Extract the (X, Y) coordinate from the center of the cell holding the provided text.  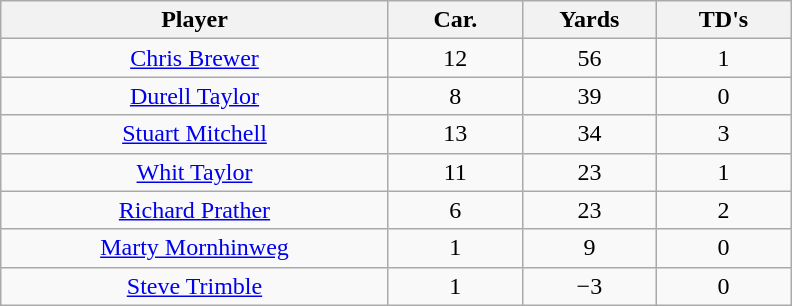
Chris Brewer (194, 58)
−3 (589, 286)
34 (589, 134)
Yards (589, 20)
13 (455, 134)
Durell Taylor (194, 96)
56 (589, 58)
6 (455, 210)
9 (589, 248)
Car. (455, 20)
11 (455, 172)
8 (455, 96)
39 (589, 96)
Stuart Mitchell (194, 134)
2 (723, 210)
TD's (723, 20)
3 (723, 134)
Marty Mornhinweg (194, 248)
12 (455, 58)
Player (194, 20)
Steve Trimble (194, 286)
Richard Prather (194, 210)
Whit Taylor (194, 172)
